Pinpoint the cell where the given text exists, returning its (x, y) midpoint coordinate. 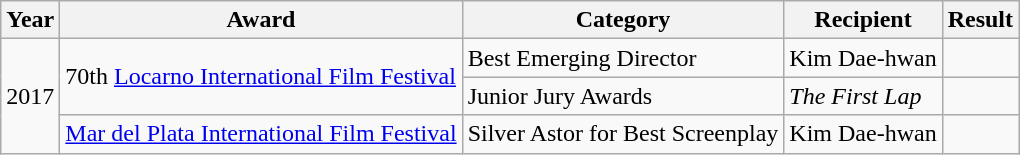
70th Locarno International Film Festival (261, 77)
Year (30, 20)
Mar del Plata International Film Festival (261, 134)
Result (980, 20)
Recipient (863, 20)
Junior Jury Awards (623, 96)
2017 (30, 96)
The First Lap (863, 96)
Category (623, 20)
Best Emerging Director (623, 58)
Silver Astor for Best Screenplay (623, 134)
Award (261, 20)
